Determine the (x, y) coordinate at the center of the cell enclosing the given text.  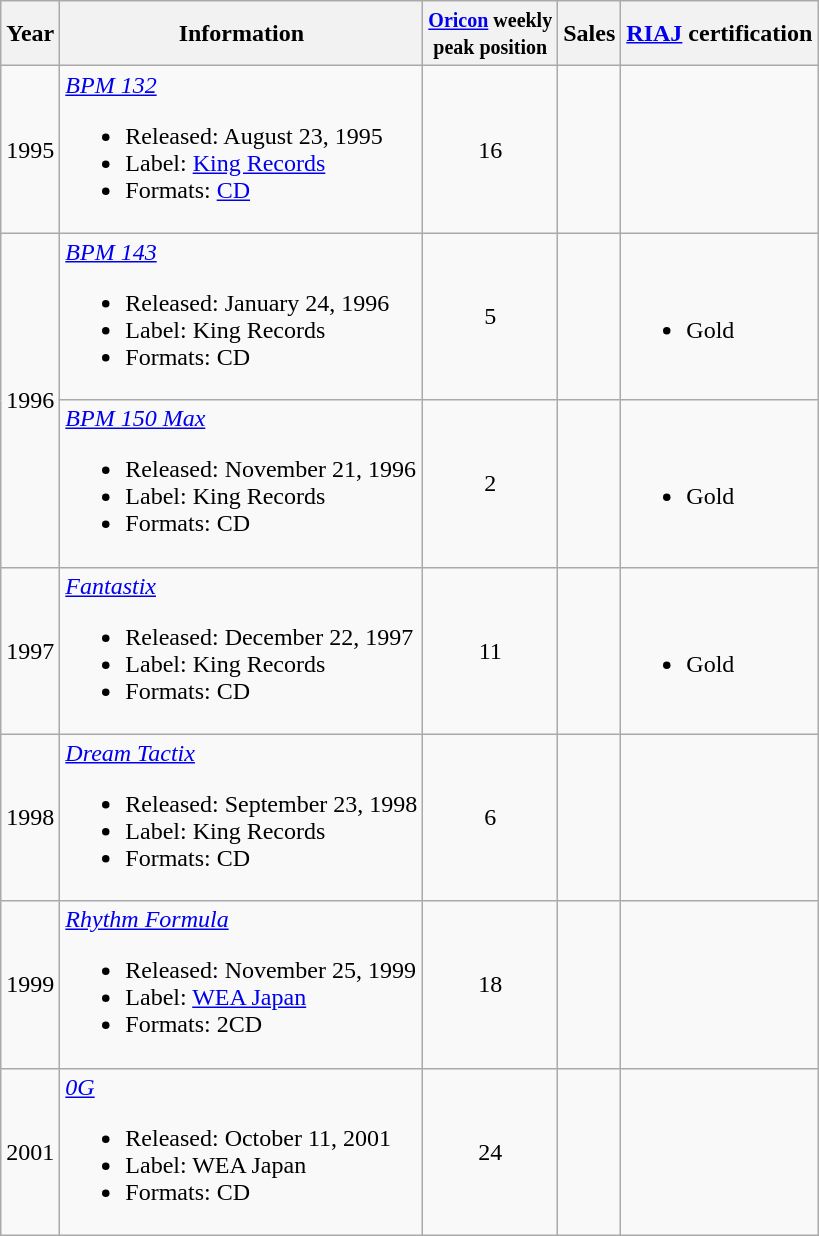
RIAJ certification (720, 34)
Rhythm FormulaReleased: November 25, 1999Label: WEA JapanFormats: 2CD (242, 984)
0GReleased: October 11, 2001Label: WEA JapanFormats: CD (242, 1152)
2 (490, 484)
Dream TactixReleased: September 23, 1998Label: King RecordsFormats: CD (242, 818)
24 (490, 1152)
Oricon weeklypeak position (490, 34)
FantastixReleased: December 22, 1997Label: King RecordsFormats: CD (242, 650)
Sales (590, 34)
6 (490, 818)
1995 (30, 150)
Information (242, 34)
1996 (30, 400)
Year (30, 34)
18 (490, 984)
5 (490, 316)
11 (490, 650)
1998 (30, 818)
16 (490, 150)
BPM 150 MaxReleased: November 21, 1996Label: King RecordsFormats: CD (242, 484)
BPM 132Released: August 23, 1995Label: King RecordsFormats: CD (242, 150)
2001 (30, 1152)
BPM 143Released: January 24, 1996Label: King RecordsFormats: CD (242, 316)
1997 (30, 650)
1999 (30, 984)
